Identify which cell holds the provided text, then report its [x, y] central coordinate. 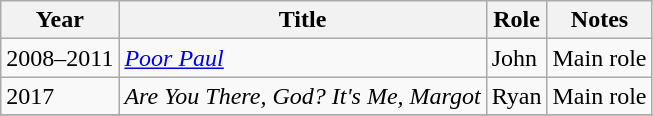
Ryan [516, 96]
Poor Paul [302, 58]
Year [60, 20]
Are You There, God? It's Me, Margot [302, 96]
2017 [60, 96]
2008–2011 [60, 58]
John [516, 58]
Role [516, 20]
Notes [600, 20]
Title [302, 20]
